Provide the [X, Y] coordinate of the cell's center where the given text is located.  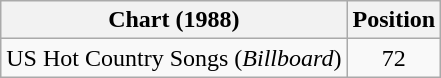
Position [394, 20]
US Hot Country Songs (Billboard) [174, 58]
72 [394, 58]
Chart (1988) [174, 20]
